Identify which cell holds the provided text, then report its (X, Y) central coordinate. 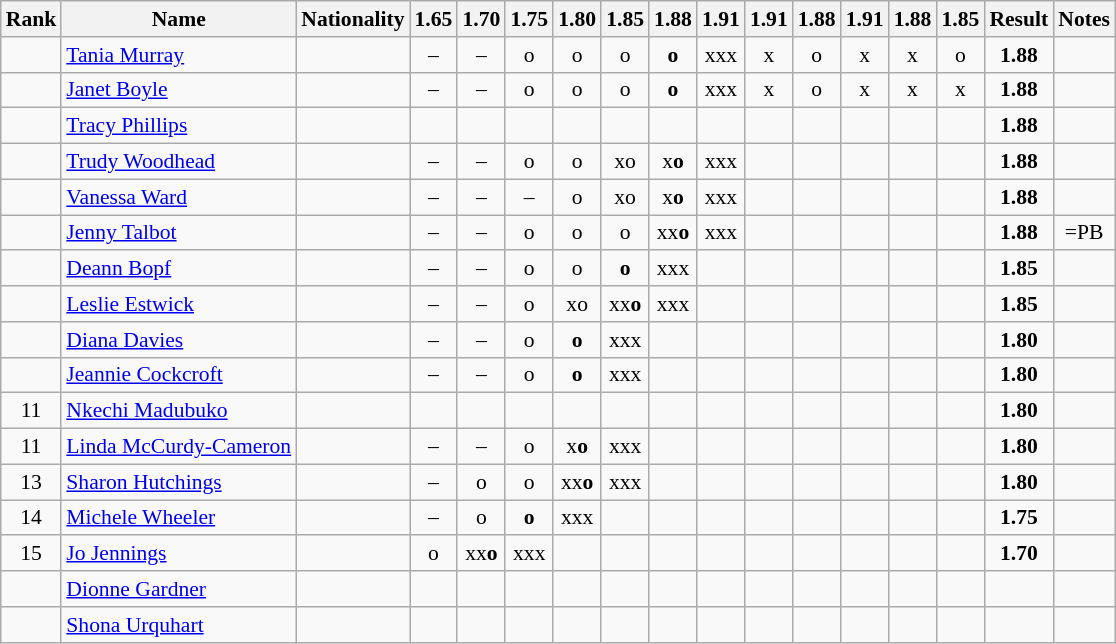
Linda McCurdy-Cameron (178, 447)
Jo Jennings (178, 554)
14 (32, 518)
Dionne Gardner (178, 589)
Michele Wheeler (178, 518)
Shona Urquhart (178, 625)
Leslie Estwick (178, 304)
Diana Davies (178, 340)
=PB (1084, 233)
Jenny Talbot (178, 233)
1.65 (434, 19)
Notes (1084, 19)
13 (32, 482)
Nkechi Madubuko (178, 411)
Result (1018, 19)
Jeannie Cockcroft (178, 375)
Deann Bopf (178, 269)
Nationality (352, 19)
Vanessa Ward (178, 197)
Janet Boyle (178, 90)
Tania Murray (178, 55)
Sharon Hutchings (178, 482)
Rank (32, 19)
Trudy Woodhead (178, 162)
15 (32, 554)
Name (178, 19)
Tracy Phillips (178, 126)
